Scan for the cell matching the given text and deliver its (X, Y) coordinate at center. 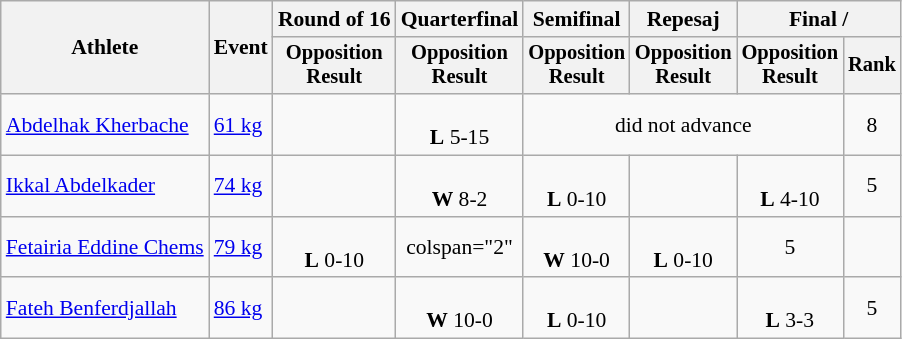
did not advance (683, 124)
W 8-2 (460, 186)
79 kg (241, 248)
Repesaj (684, 19)
L 3-3 (790, 308)
Event (241, 48)
Ikkal Abdelkader (105, 186)
86 kg (241, 308)
Rank (872, 66)
Fateh Benferdjallah (105, 308)
L 5-15 (460, 124)
Abdelhak Kherbache (105, 124)
Round of 16 (334, 19)
Quarterfinal (460, 19)
colspan="2" (460, 248)
Final / (819, 19)
Athlete (105, 48)
8 (872, 124)
74 kg (241, 186)
Fetairia Eddine Chems (105, 248)
61 kg (241, 124)
L 4-10 (790, 186)
Semifinal (576, 19)
